Capture the cell that displays the provided text and extract its [X, Y] central coordinate. 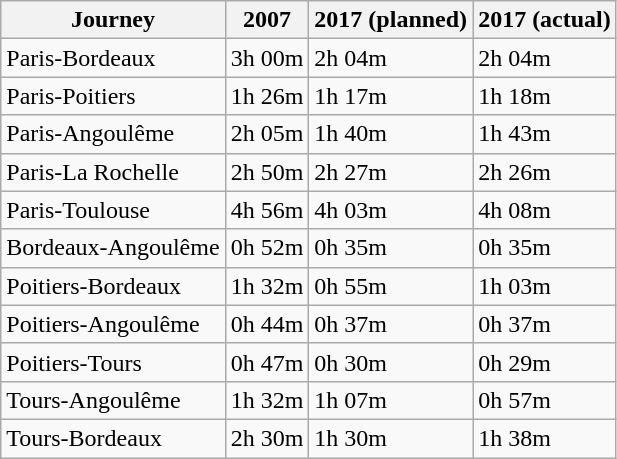
1h 43m [545, 134]
2h 27m [391, 172]
1h 18m [545, 96]
0h 55m [391, 286]
2h 50m [267, 172]
3h 00m [267, 58]
2h 26m [545, 172]
1h 07m [391, 400]
0h 30m [391, 362]
1h 30m [391, 438]
1h 17m [391, 96]
1h 38m [545, 438]
Tours-Angoulême [113, 400]
Bordeaux-Angoulême [113, 248]
Paris-Bordeaux [113, 58]
1h 03m [545, 286]
Poitiers-Angoulême [113, 324]
Poitiers-Bordeaux [113, 286]
2h 30m [267, 438]
0h 44m [267, 324]
2017 (planned) [391, 20]
0h 47m [267, 362]
0h 29m [545, 362]
4h 08m [545, 210]
Tours-Bordeaux [113, 438]
Paris-Angoulême [113, 134]
0h 57m [545, 400]
Paris-Toulouse [113, 210]
4h 03m [391, 210]
Paris-La Rochelle [113, 172]
1h 40m [391, 134]
2017 (actual) [545, 20]
1h 26m [267, 96]
Paris-Poitiers [113, 96]
4h 56m [267, 210]
0h 52m [267, 248]
Journey [113, 20]
2007 [267, 20]
2h 05m [267, 134]
Poitiers-Tours [113, 362]
